Identify which cell holds the provided text, then report its [x, y] central coordinate. 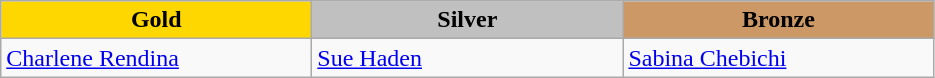
Sabina Chebichi [778, 58]
Gold [156, 20]
Sue Haden [468, 58]
Charlene Rendina [156, 58]
Silver [468, 20]
Bronze [778, 20]
